Detect which cell encompasses the target text, then output its [x, y] center coordinate. 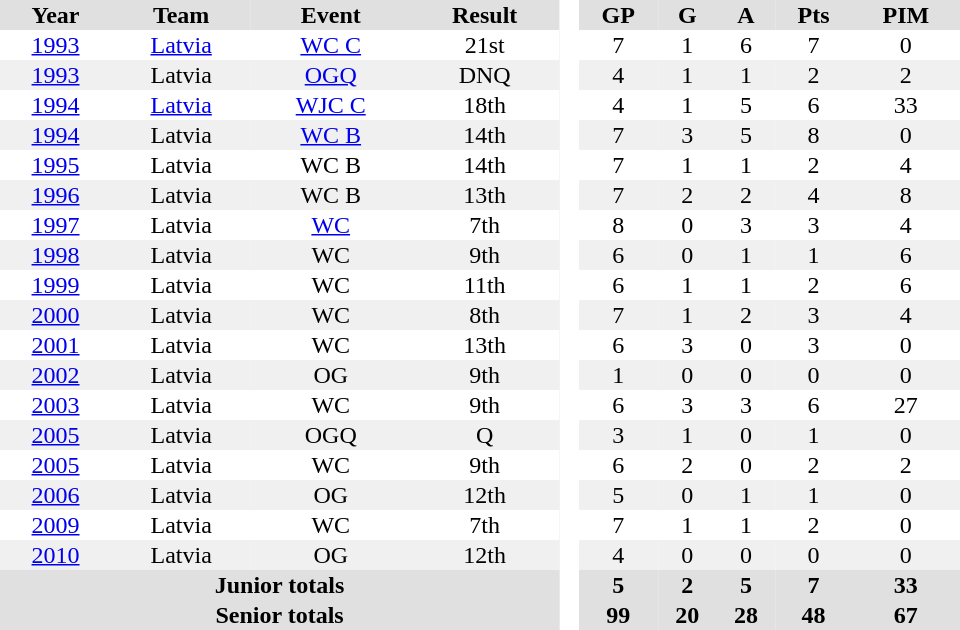
28 [746, 615]
1999 [56, 285]
11th [484, 285]
1996 [56, 195]
48 [813, 615]
1997 [56, 225]
20 [688, 615]
2001 [56, 345]
27 [906, 405]
2010 [56, 555]
2003 [56, 405]
2006 [56, 495]
8th [484, 315]
WC C [330, 45]
1995 [56, 165]
1998 [56, 255]
G [688, 15]
Q [484, 435]
GP [618, 15]
WJC C [330, 105]
A [746, 15]
18th [484, 105]
2002 [56, 375]
Pts [813, 15]
Junior totals [280, 585]
21st [484, 45]
2000 [56, 315]
Team [181, 15]
Result [484, 15]
Event [330, 15]
67 [906, 615]
PIM [906, 15]
Year [56, 15]
99 [618, 615]
2009 [56, 525]
Senior totals [280, 615]
DNQ [484, 75]
